Find where the given text appears and provide that cell's center as (X, Y) coordinate. 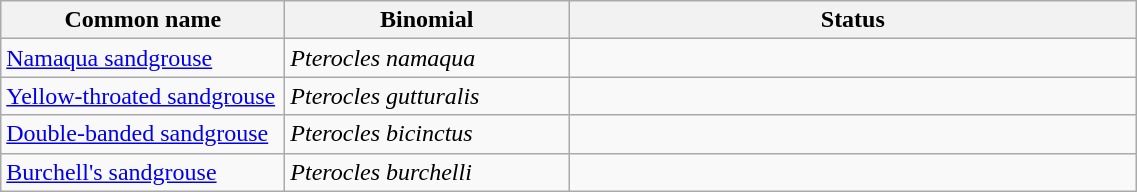
Burchell's sandgrouse (143, 172)
Common name (143, 20)
Pterocles burchelli (427, 172)
Status (853, 20)
Pterocles gutturalis (427, 96)
Namaqua sandgrouse (143, 58)
Pterocles namaqua (427, 58)
Binomial (427, 20)
Double-banded sandgrouse (143, 134)
Yellow-throated sandgrouse (143, 96)
Pterocles bicinctus (427, 134)
